Detect which cell encompasses the target text, then output its [X, Y] center coordinate. 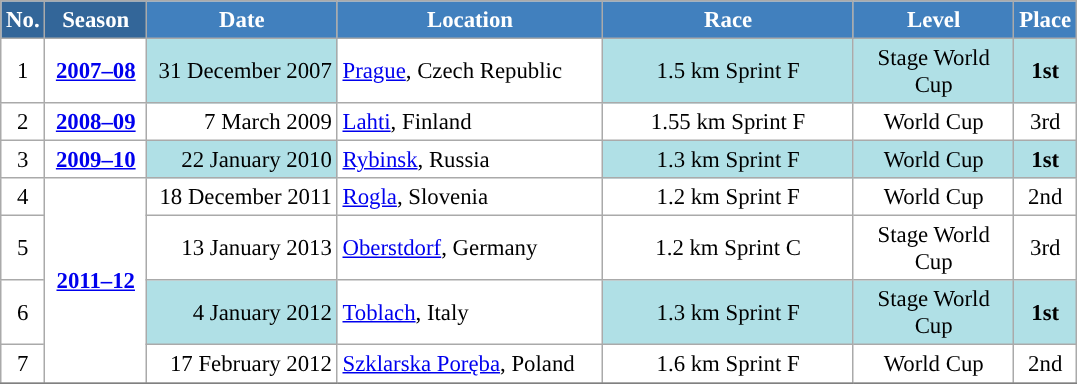
Place [1045, 20]
13 January 2013 [242, 248]
17 February 2012 [242, 364]
1.2 km Sprint C [728, 248]
4 [23, 197]
31 December 2007 [242, 72]
No. [23, 20]
2 [23, 122]
2008–09 [96, 122]
Location [470, 20]
5 [23, 248]
22 January 2010 [242, 160]
18 December 2011 [242, 197]
3 [23, 160]
Oberstdorf, Germany [470, 248]
1 [23, 72]
Szklarska Poręba, Poland [470, 364]
Date [242, 20]
Season [96, 20]
1.6 km Sprint F [728, 364]
Rogla, Slovenia [470, 197]
7 [23, 364]
2007–08 [96, 72]
4 January 2012 [242, 312]
Race [728, 20]
Lahti, Finland [470, 122]
2011–12 [96, 280]
1.5 km Sprint F [728, 72]
Prague, Czech Republic [470, 72]
7 March 2009 [242, 122]
1.2 km Sprint F [728, 197]
Rybinsk, Russia [470, 160]
1.55 km Sprint F [728, 122]
Level [934, 20]
Toblach, Italy [470, 312]
2009–10 [96, 160]
6 [23, 312]
